Detect which cell encompasses the target text, then output its [X, Y] center coordinate. 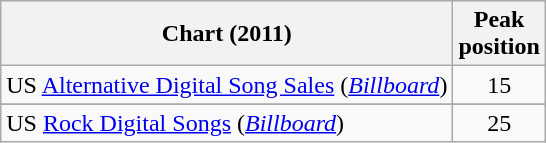
15 [499, 85]
25 [499, 123]
Chart (2011) [227, 34]
Peak position [499, 34]
US Alternative Digital Song Sales (Billboard) [227, 85]
US Rock Digital Songs (Billboard) [227, 123]
